Search for the cell housing the specified text and yield its [x, y] center coordinate. 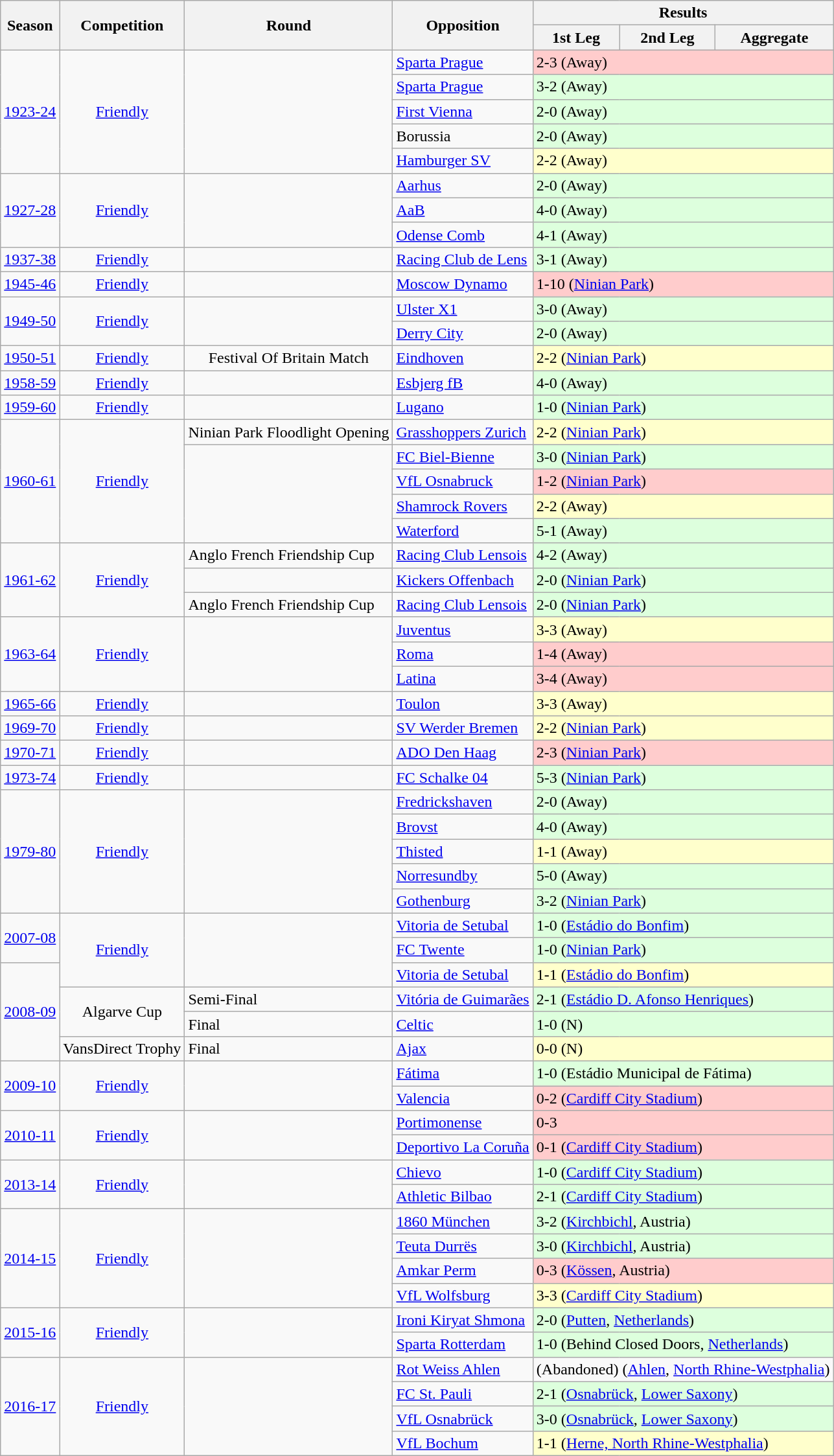
Valencia [463, 1098]
2014-15 [30, 1258]
Fredrickshaven [463, 802]
Norresundby [463, 876]
Teuta Durrës [463, 1246]
Ironi Kiryat Shmona [463, 1320]
2007-08 [30, 938]
Lugano [463, 408]
1959-60 [30, 408]
3-0 (Away) [683, 309]
FC Twente [463, 950]
Toulon [463, 703]
Latina [463, 678]
VansDirect Trophy [122, 1048]
4-1 (Away) [683, 235]
Fátima [463, 1073]
1949-50 [30, 321]
1945-46 [30, 284]
3-1 (Away) [683, 259]
SV Werder Bremen [463, 728]
1-1 (Away) [683, 851]
VfL Wolfsburg [463, 1295]
Festival Of Britain Match [289, 358]
5-0 (Away) [683, 876]
3-0 (Kirchbichl, Austria) [683, 1246]
FC St. Pauli [463, 1394]
ADO Den Haag [463, 753]
(Abandoned) (Ahlen, North Rhine-Westphalia) [683, 1369]
3-2 (Ninian Park) [683, 901]
Ulster X1 [463, 309]
1950-51 [30, 358]
1965-66 [30, 703]
1963-64 [30, 654]
3-4 (Away) [683, 678]
1st Leg [575, 38]
1-0 (N) [683, 1024]
1-1 (Estádio do Bonfim) [683, 975]
Racing Club de Lens [463, 259]
2-3 (Ninian Park) [683, 753]
Opposition [463, 25]
0-3 (Kössen, Austria) [683, 1271]
Eindhoven [463, 358]
2016-17 [30, 1406]
Vitória de Guimarães [463, 999]
2008-09 [30, 1011]
2013-14 [30, 1184]
Roma [463, 654]
3-2 (Away) [683, 87]
AaB [463, 210]
Moscow Dynamo [463, 284]
Brovst [463, 827]
Hamburger SV [463, 161]
Amkar Perm [463, 1271]
2010-11 [30, 1135]
0-1 (Cardiff City Stadium) [683, 1148]
Algarve Cup [122, 1011]
1-0 (Estádio do Bonfim) [683, 925]
1961-62 [30, 580]
2-3 (Away) [683, 62]
2nd Leg [667, 38]
Kickers Offenbach [463, 580]
Ajax [463, 1048]
1-1 (Herne, North Rhine-Westphalia) [683, 1443]
Waterford [463, 531]
3-3 (Cardiff City Stadium) [683, 1295]
Grasshoppers Zurich [463, 432]
Season [30, 25]
Portimonense [463, 1123]
Esbjerg fB [463, 383]
Gothenburg [463, 901]
2-0 (Putten, Netherlands) [683, 1320]
2-1 (Cardiff City Stadium) [683, 1197]
2-1 (Estádio D. Afonso Henriques) [683, 999]
Round [289, 25]
VfL Bochum [463, 1443]
1860 München [463, 1221]
0-3 [683, 1123]
Celtic [463, 1024]
VfL Osnabruck [463, 481]
3-2 (Kirchbichl, Austria) [683, 1221]
1970-71 [30, 753]
1-0 (Estádio Municipal de Fátima) [683, 1073]
Derry City [463, 334]
1958-59 [30, 383]
Chievo [463, 1172]
Ninian Park Floodlight Opening [289, 432]
2015-16 [30, 1332]
Athletic Bilbao [463, 1197]
3-0 (Osnabrück, Lower Saxony) [683, 1418]
1960-61 [30, 481]
FC Schalke 04 [463, 778]
1979-80 [30, 851]
Odense Comb [463, 235]
Borussia [463, 136]
FC Biel-Bienne [463, 457]
1-0 (Cardiff City Stadium) [683, 1172]
Rot Weiss Ahlen [463, 1369]
Juventus [463, 629]
Competition [122, 25]
4-2 (Away) [683, 555]
5-1 (Away) [683, 531]
3-0 (Ninian Park) [683, 457]
Aarhus [463, 185]
1-4 (Away) [683, 654]
1969-70 [30, 728]
Aggregate [774, 38]
1927-28 [30, 210]
1-10 (Ninian Park) [683, 284]
2009-10 [30, 1085]
Semi-Final [289, 999]
First Vienna [463, 111]
Shamrock Rovers [463, 506]
0-2 (Cardiff City Stadium) [683, 1098]
0-0 (N) [683, 1048]
Thisted [463, 851]
1-2 (Ninian Park) [683, 481]
1923-24 [30, 111]
VfL Osnabrück [463, 1418]
2-1 (Osnabrück, Lower Saxony) [683, 1394]
1973-74 [30, 778]
5-3 (Ninian Park) [683, 778]
Deportivo La Coruña [463, 1148]
1937-38 [30, 259]
1-0 (Behind Closed Doors, Netherlands) [683, 1345]
Sparta Rotterdam [463, 1345]
Results [683, 13]
